Return the (x, y) coordinate for the center point of the cell that contains the specified text.  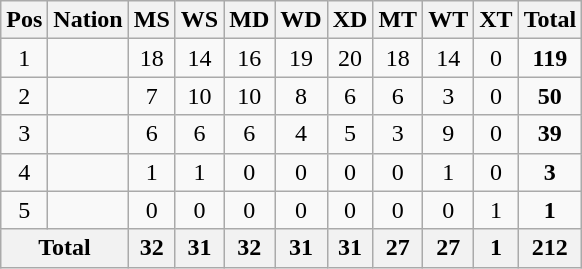
20 (350, 58)
212 (550, 248)
119 (550, 58)
MT (398, 20)
39 (550, 134)
Pos (24, 20)
7 (152, 96)
XT (496, 20)
MS (152, 20)
50 (550, 96)
WT (448, 20)
WS (199, 20)
Nation (88, 20)
8 (301, 96)
2 (24, 96)
MD (250, 20)
9 (448, 134)
16 (250, 58)
19 (301, 58)
WD (301, 20)
XD (350, 20)
